Pinpoint the cell where the given text exists, returning its [X, Y] midpoint coordinate. 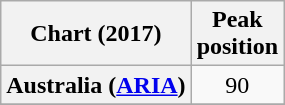
Chart (2017) [96, 34]
Australia (ARIA) [96, 85]
90 [237, 85]
Peak position [237, 34]
